Detect which cell encompasses the target text, then output its [x, y] center coordinate. 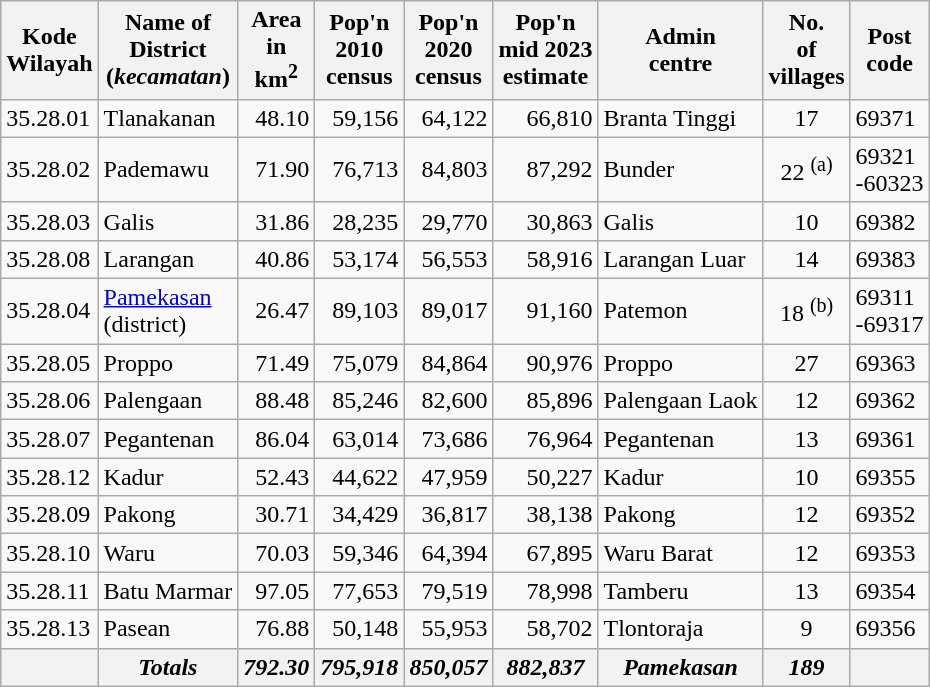
71.90 [276, 170]
71.49 [276, 363]
97.05 [276, 591]
Palengaan [168, 401]
90,976 [546, 363]
50,148 [360, 629]
14 [806, 259]
84,803 [448, 170]
Palengaan Laok [680, 401]
30.71 [276, 515]
9 [806, 629]
64,122 [448, 118]
35.28.03 [50, 221]
69363 [890, 363]
38,138 [546, 515]
Pop'n mid 2023estimate [546, 50]
52.43 [276, 477]
36,817 [448, 515]
40.86 [276, 259]
22 (a) [806, 170]
Area inkm2 [276, 50]
77,653 [360, 591]
Pamekasan (district) [168, 312]
882,837 [546, 667]
59,156 [360, 118]
66,810 [546, 118]
59,346 [360, 553]
73,686 [448, 439]
69383 [890, 259]
26.47 [276, 312]
17 [806, 118]
189 [806, 667]
No. of villages [806, 50]
35.28.09 [50, 515]
Pop'n 2020census [448, 50]
89,017 [448, 312]
84,864 [448, 363]
27 [806, 363]
69382 [890, 221]
Waru Barat [680, 553]
69352 [890, 515]
Waru [168, 553]
85,896 [546, 401]
850,057 [448, 667]
47,959 [448, 477]
Tlanakanan [168, 118]
28,235 [360, 221]
87,292 [546, 170]
Tamberu [680, 591]
Postcode [890, 50]
Batu Marmar [168, 591]
86.04 [276, 439]
85,246 [360, 401]
29,770 [448, 221]
69371 [890, 118]
69321-60323 [890, 170]
53,174 [360, 259]
76,964 [546, 439]
89,103 [360, 312]
Pamekasan [680, 667]
30,863 [546, 221]
67,895 [546, 553]
Tlontoraja [680, 629]
792.30 [276, 667]
50,227 [546, 477]
76,713 [360, 170]
69355 [890, 477]
Pasean [168, 629]
70.03 [276, 553]
69353 [890, 553]
48.10 [276, 118]
91,160 [546, 312]
44,622 [360, 477]
76.88 [276, 629]
78,998 [546, 591]
35.28.11 [50, 591]
795,918 [360, 667]
35.28.10 [50, 553]
34,429 [360, 515]
31.86 [276, 221]
69356 [890, 629]
Bunder [680, 170]
63,014 [360, 439]
35.28.06 [50, 401]
35.28.07 [50, 439]
Larangan [168, 259]
Admincentre [680, 50]
Pop'n 2010census [360, 50]
56,553 [448, 259]
Name ofDistrict (kecamatan) [168, 50]
75,079 [360, 363]
Kode Wilayah [50, 50]
35.28.12 [50, 477]
64,394 [448, 553]
58,916 [546, 259]
35.28.01 [50, 118]
Larangan Luar [680, 259]
82,600 [448, 401]
69311-69317 [890, 312]
69354 [890, 591]
Totals [168, 667]
58,702 [546, 629]
69362 [890, 401]
Pademawu [168, 170]
35.28.13 [50, 629]
35.28.02 [50, 170]
35.28.05 [50, 363]
18 (b) [806, 312]
55,953 [448, 629]
35.28.04 [50, 312]
79,519 [448, 591]
35.28.08 [50, 259]
69361 [890, 439]
Patemon [680, 312]
88.48 [276, 401]
Branta Tinggi [680, 118]
